Find where the given text appears and provide that cell's center as [X, Y] coordinate. 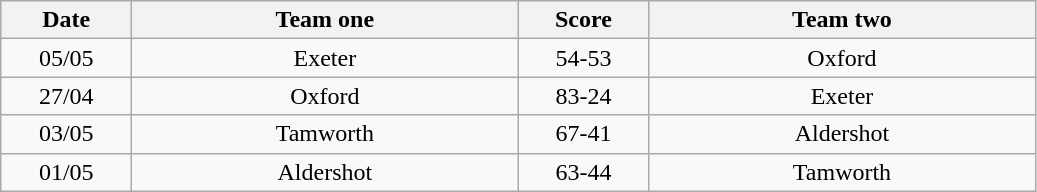
Team two [842, 20]
03/05 [66, 134]
05/05 [66, 58]
83-24 [584, 96]
54-53 [584, 58]
01/05 [66, 172]
Date [66, 20]
63-44 [584, 172]
Team one [325, 20]
67-41 [584, 134]
Score [584, 20]
27/04 [66, 96]
